Locate the cell with the specified text and output its (x, y) center coordinate. 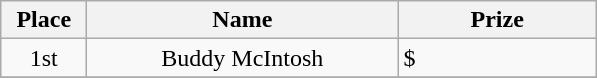
1st (44, 58)
Buddy McIntosh (242, 58)
Place (44, 20)
$ (498, 58)
Name (242, 20)
Prize (498, 20)
